Output the [X, Y] coordinate of the center of the cell containing the given text.  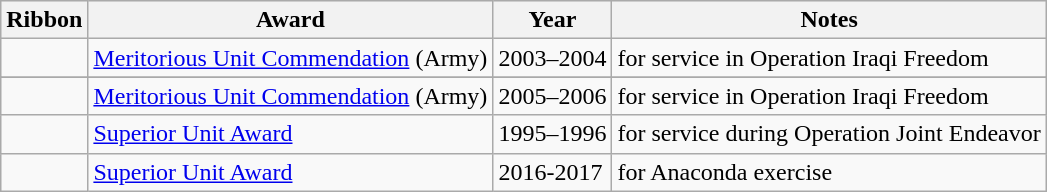
for service during Operation Joint Endeavor [829, 134]
Notes [829, 20]
Award [290, 20]
Ribbon [44, 20]
1995–1996 [552, 134]
for Anaconda exercise [829, 172]
Year [552, 20]
2016-2017 [552, 172]
2005–2006 [552, 96]
2003–2004 [552, 58]
